Return (X, Y) of the center of cell containing provided text 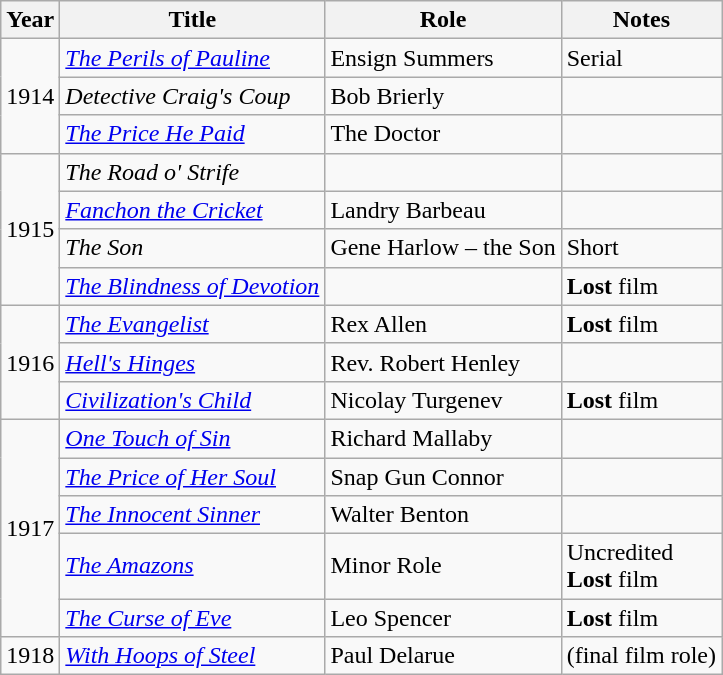
The Doctor (443, 134)
The Perils of Pauline (192, 58)
Nicolay Turgenev (443, 400)
Gene Harlow – the Son (443, 248)
1915 (30, 229)
With Hoops of Steel (192, 656)
Minor Role (443, 566)
Ensign Summers (443, 58)
1918 (30, 656)
1917 (30, 528)
Rex Allen (443, 324)
(final film role) (641, 656)
The Road o' Strife (192, 172)
1916 (30, 362)
Serial (641, 58)
Landry Barbeau (443, 210)
Rev. Robert Henley (443, 362)
Fanchon the Cricket (192, 210)
Hell's Hinges (192, 362)
One Touch of Sin (192, 438)
Leo Spencer (443, 618)
The Son (192, 248)
Detective Craig's Coup (192, 96)
Snap Gun Connor (443, 477)
Bob Brierly (443, 96)
1914 (30, 96)
Short (641, 248)
Richard Mallaby (443, 438)
The Price of Her Soul (192, 477)
The Curse of Eve (192, 618)
Walter Benton (443, 515)
The Innocent Sinner (192, 515)
Civilization's Child (192, 400)
Role (443, 20)
The Amazons (192, 566)
Title (192, 20)
The Price He Paid (192, 134)
Paul Delarue (443, 656)
Year (30, 20)
The Evangelist (192, 324)
The Blindness of Devotion (192, 286)
Notes (641, 20)
Uncredited Lost film (641, 566)
